Provide the (X, Y) coordinate of the cell's center where the given text is located.  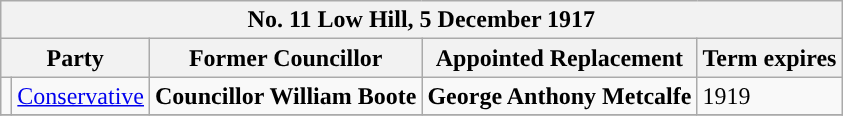
Appointed Replacement (560, 58)
Councillor William Boote (286, 96)
Conservative (81, 96)
Former Councillor (286, 58)
No. 11 Low Hill, 5 December 1917 (422, 20)
Term expires (770, 58)
1919 (770, 96)
Party (76, 58)
George Anthony Metcalfe (560, 96)
